For the text-containing cell, return its midpoint in [x, y] coordinate format. 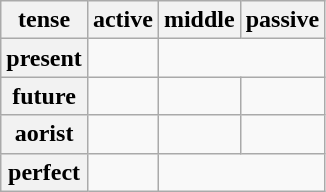
active [122, 20]
perfect [44, 172]
present [44, 58]
middle [199, 20]
tense [44, 20]
aorist [44, 134]
future [44, 96]
passive [282, 20]
